Pinpoint the cell where the given text exists, returning its [X, Y] midpoint coordinate. 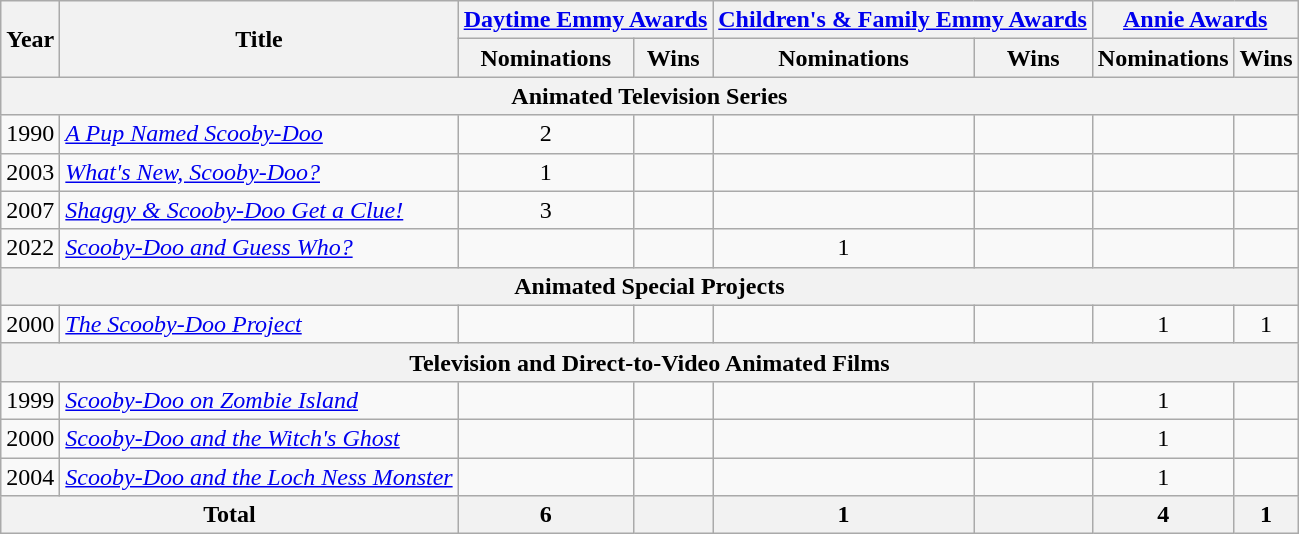
Television and Direct-to-Video Animated Films [650, 362]
The Scooby-Doo Project [259, 324]
Animated Special Projects [650, 286]
2003 [30, 172]
Daytime Emmy Awards [586, 20]
Title [259, 39]
Children's & Family Emmy Awards [903, 20]
2 [546, 134]
2022 [30, 248]
2007 [30, 210]
Scooby-Doo on Zombie Island [259, 400]
3 [546, 210]
A Pup Named Scooby-Doo [259, 134]
Annie Awards [1195, 20]
2004 [30, 477]
1999 [30, 400]
Total [230, 515]
What's New, Scooby-Doo? [259, 172]
Scooby-Doo and the Loch Ness Monster [259, 477]
Scooby-Doo and Guess Who? [259, 248]
6 [546, 515]
Scooby-Doo and the Witch's Ghost [259, 438]
Shaggy & Scooby-Doo Get a Clue! [259, 210]
Animated Television Series [650, 96]
1990 [30, 134]
Year [30, 39]
4 [1163, 515]
